Search for the cell housing the specified text and yield its (x, y) center coordinate. 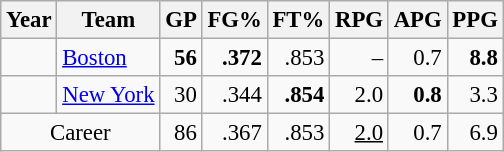
Year (29, 20)
.372 (234, 58)
0.8 (418, 95)
FT% (298, 20)
6.9 (475, 133)
30 (181, 95)
8.8 (475, 58)
.854 (298, 95)
APG (418, 20)
Career (80, 133)
GP (181, 20)
– (360, 58)
Boston (108, 58)
56 (181, 58)
Team (108, 20)
86 (181, 133)
RPG (360, 20)
FG% (234, 20)
New York (108, 95)
PPG (475, 20)
.344 (234, 95)
.367 (234, 133)
3.3 (475, 95)
